Locate the cell with the specified text and output its [x, y] center coordinate. 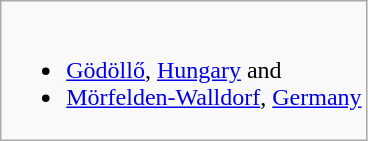
Gödöllő, Hungary and Mörfelden-Walldorf, Germany [184, 71]
